Search for the cell housing the specified text and yield its (x, y) center coordinate. 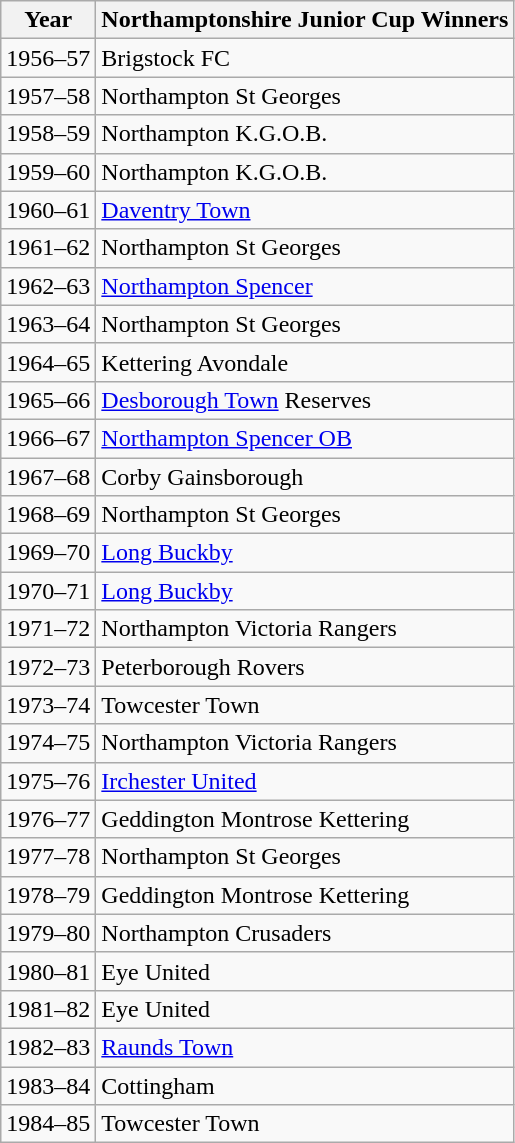
1978–79 (48, 895)
1982–83 (48, 1047)
Brigstock FC (305, 58)
1962–63 (48, 286)
1969–70 (48, 553)
Daventry Town (305, 210)
1957–58 (48, 96)
Year (48, 20)
1970–71 (48, 591)
Kettering Avondale (305, 362)
Irchester United (305, 781)
1966–67 (48, 438)
1965–66 (48, 400)
1979–80 (48, 933)
1974–75 (48, 743)
Northampton Crusaders (305, 933)
1975–76 (48, 781)
1960–61 (48, 210)
1983–84 (48, 1085)
1968–69 (48, 515)
1961–62 (48, 248)
1964–65 (48, 362)
Desborough Town Reserves (305, 400)
1976–77 (48, 819)
Cottingham (305, 1085)
1959–60 (48, 172)
1971–72 (48, 629)
Northampton Spencer (305, 286)
1981–82 (48, 1009)
1956–57 (48, 58)
1967–68 (48, 477)
1963–64 (48, 324)
1977–78 (48, 857)
Raunds Town (305, 1047)
1973–74 (48, 705)
1984–85 (48, 1124)
1972–73 (48, 667)
Corby Gainsborough (305, 477)
Northamptonshire Junior Cup Winners (305, 20)
1958–59 (48, 134)
Northampton Spencer OB (305, 438)
Peterborough Rovers (305, 667)
1980–81 (48, 971)
